Capture the cell that displays the provided text and extract its [X, Y] central coordinate. 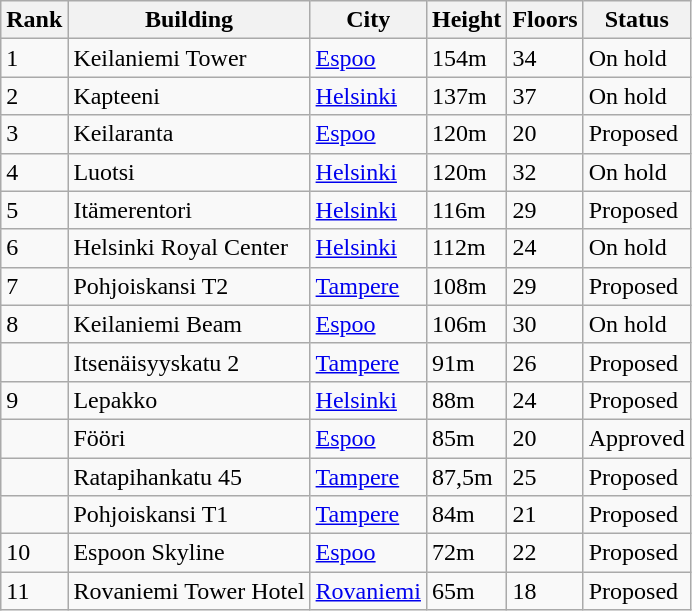
106m [466, 324]
88m [466, 400]
72m [466, 553]
Keilaranta [189, 134]
Rank [34, 20]
116m [466, 210]
Pohjoiskansi T1 [189, 515]
City [368, 20]
Luotsi [189, 172]
Status [636, 20]
26 [545, 362]
1 [34, 58]
18 [545, 591]
8 [34, 324]
Rovaniemi [368, 591]
Lepakko [189, 400]
84m [466, 515]
112m [466, 248]
91m [466, 362]
21 [545, 515]
3 [34, 134]
37 [545, 96]
Building [189, 20]
Helsinki Royal Center [189, 248]
Rovaniemi Tower Hotel [189, 591]
5 [34, 210]
Fööri [189, 438]
10 [34, 553]
Itsenäisyyskatu 2 [189, 362]
32 [545, 172]
6 [34, 248]
7 [34, 286]
Ratapihankatu 45 [189, 477]
34 [545, 58]
Height [466, 20]
22 [545, 553]
Floors [545, 20]
Keilaniemi Tower [189, 58]
108m [466, 286]
154m [466, 58]
Keilaniemi Beam [189, 324]
Kapteeni [189, 96]
Espoon Skyline [189, 553]
11 [34, 591]
4 [34, 172]
85m [466, 438]
9 [34, 400]
65m [466, 591]
87,5m [466, 477]
30 [545, 324]
137m [466, 96]
Approved [636, 438]
Pohjoiskansi T2 [189, 286]
Itämerentori [189, 210]
25 [545, 477]
2 [34, 96]
